For the text-containing cell, return its midpoint in (x, y) coordinate format. 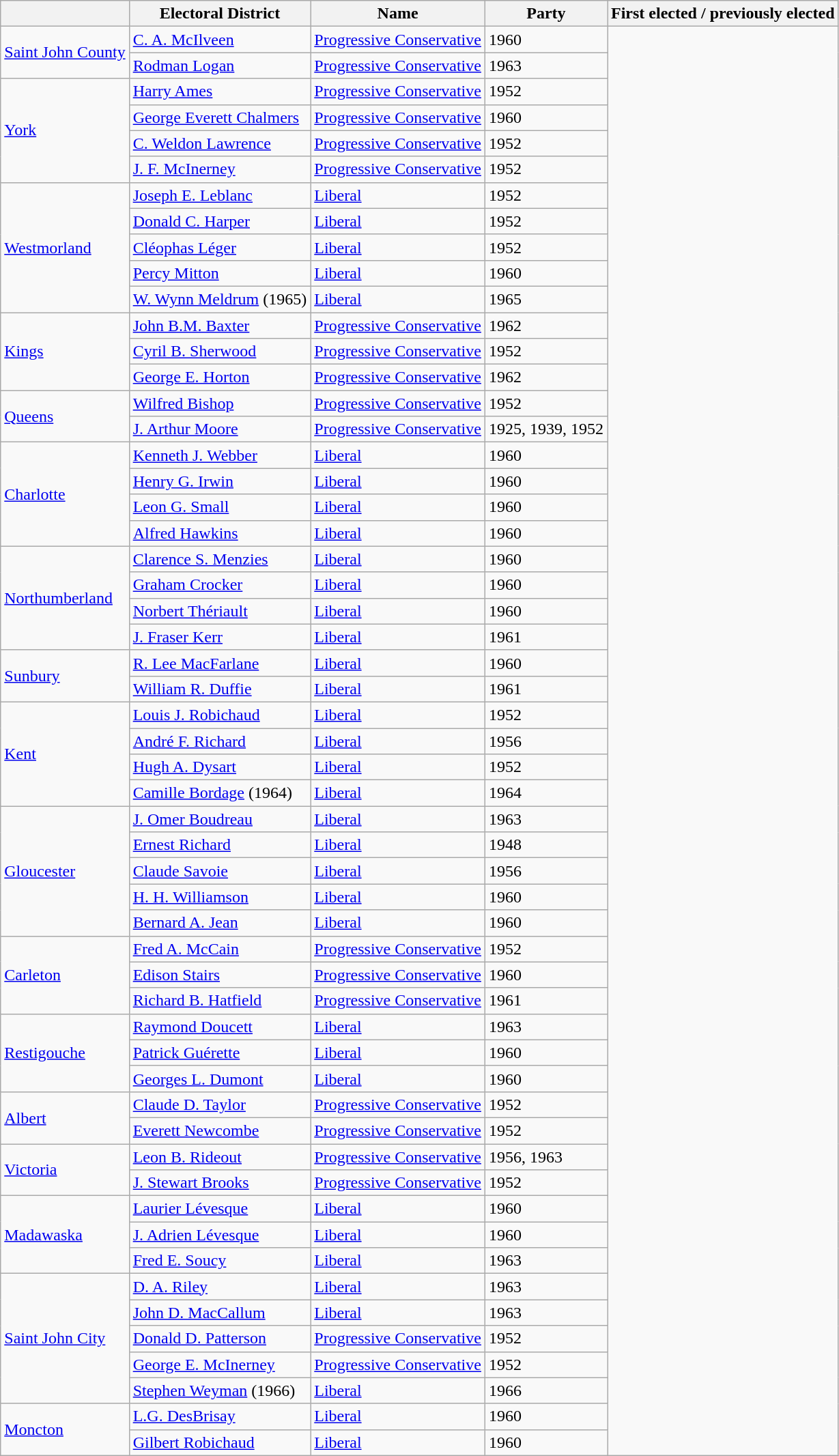
Cyril B. Sherwood (220, 352)
Saint John City (65, 1339)
André F. Richard (220, 741)
Bernard A. Jean (220, 923)
Kings (65, 352)
R. Lee MacFarlane (220, 663)
J. Arthur Moore (220, 429)
Georges L. Dumont (220, 1079)
Louis J. Robichaud (220, 715)
J. Stewart Brooks (220, 1183)
Gloucester (65, 871)
York (65, 130)
Queens (65, 416)
Joseph E. Leblanc (220, 195)
Rodman Logan (220, 66)
Northumberland (65, 598)
Stephen Weyman (1966) (220, 1390)
J. F. McInerney (220, 169)
Claude D. Taylor (220, 1104)
Gilbert Robichaud (220, 1442)
Laurier Lévesque (220, 1209)
Graham Crocker (220, 585)
C. Weldon Lawrence (220, 143)
1966 (546, 1390)
Cléophas Léger (220, 247)
George E. Horton (220, 377)
Raymond Doucett (220, 1027)
Hugh A. Dysart (220, 767)
Donald C. Harper (220, 221)
1956, 1963 (546, 1157)
Fred E. Soucy (220, 1261)
Restigouche (65, 1053)
1965 (546, 299)
Henry G. Irwin (220, 481)
Leon G. Small (220, 507)
H. H. Williamson (220, 897)
Victoria (65, 1170)
Harry Ames (220, 91)
Patrick Guérette (220, 1053)
William R. Duffie (220, 689)
L.G. DesBrisay (220, 1416)
Camille Bordage (1964) (220, 793)
C. A. McIlveen (220, 40)
Everett Newcombe (220, 1130)
1964 (546, 793)
Name (398, 14)
Richard B. Hatfield (220, 1001)
Saint John County (65, 53)
George E. McInerney (220, 1365)
Madawaska (65, 1235)
Wilfred Bishop (220, 403)
Donald D. Patterson (220, 1339)
Norbert Thériault (220, 611)
Party (546, 14)
J. Fraser Kerr (220, 637)
Electoral District (220, 14)
1925, 1939, 1952 (546, 429)
Fred A. McCain (220, 949)
Albert (65, 1117)
George Everett Chalmers (220, 117)
Moncton (65, 1429)
Edison Stairs (220, 975)
Kent (65, 754)
Charlotte (65, 494)
Westmorland (65, 247)
Leon B. Rideout (220, 1157)
Alfred Hawkins (220, 533)
John D. MacCallum (220, 1313)
Ernest Richard (220, 845)
Clarence S. Menzies (220, 559)
1948 (546, 845)
Carleton (65, 975)
Percy Mitton (220, 273)
W. Wynn Meldrum (1965) (220, 299)
J. Omer Boudreau (220, 819)
Sunbury (65, 676)
Claude Savoie (220, 871)
First elected / previously elected (724, 14)
D. A. Riley (220, 1287)
J. Adrien Lévesque (220, 1235)
Kenneth J. Webber (220, 455)
John B.M. Baxter (220, 326)
